Extract the (x, y) coordinate from the center of the cell holding the provided text.  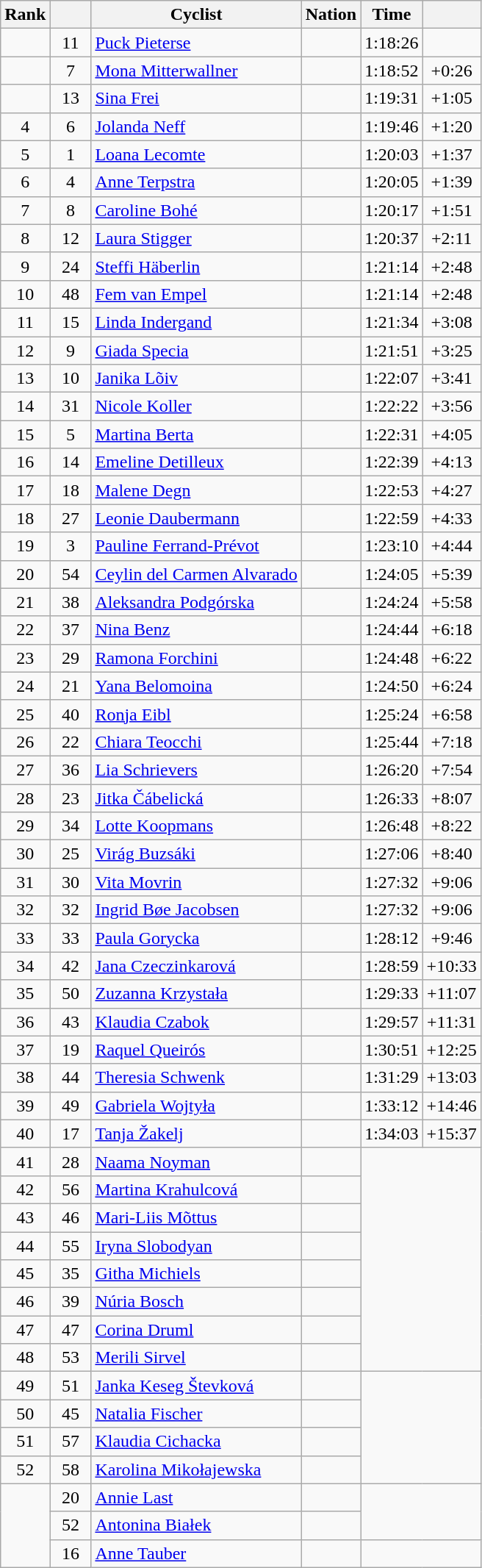
Loana Lecomte (196, 154)
+4:27 (451, 490)
Jitka Čábelická (196, 798)
Puck Pieterse (196, 43)
Raquel Queirós (196, 1050)
1:24:44 (392, 630)
Caroline Bohé (196, 210)
Núria Bosch (196, 1302)
1:31:29 (392, 1078)
1:21:51 (392, 351)
1:24:24 (392, 602)
Rank (25, 15)
1:25:24 (392, 714)
Malene Degn (196, 490)
Fem van Empel (196, 294)
Paula Gorycka (196, 938)
1:22:07 (392, 379)
Ronja Eibl (196, 714)
Gabriela Wojtyła (196, 1106)
1:28:59 (392, 966)
Merili Sirvel (196, 1358)
1:28:12 (392, 938)
+8:22 (451, 826)
Iryna Slobodyan (196, 1246)
Anne Tauber (196, 1553)
Theresia Schwenk (196, 1078)
+1:51 (451, 210)
Martina Krahulcová (196, 1189)
Janka Keseg Števková (196, 1386)
+14:46 (451, 1106)
1:25:44 (392, 742)
+11:07 (451, 994)
Mona Mitterwallner (196, 71)
Naama Noyman (196, 1161)
+4:33 (451, 518)
+7:54 (451, 770)
Karolina Mikołajewska (196, 1469)
Lotte Koopmans (196, 826)
+1:05 (451, 99)
26 (25, 742)
Ramona Forchini (196, 658)
+3:56 (451, 407)
+4:44 (451, 546)
53 (71, 1358)
Klaudia Cichacka (196, 1442)
+6:22 (451, 658)
+0:26 (451, 71)
55 (71, 1246)
+10:33 (451, 966)
1:34:03 (392, 1134)
Aleksandra Podgórska (196, 602)
1:21:34 (392, 322)
+13:03 (451, 1078)
Cyclist (196, 15)
1:19:46 (392, 126)
1:24:50 (392, 686)
Martina Berta (196, 434)
1:20:03 (392, 154)
Tanja Žakelj (196, 1134)
1:33:12 (392, 1106)
57 (71, 1442)
Linda Indergand (196, 322)
+3:41 (451, 379)
56 (71, 1189)
1 (71, 154)
Zuzanna Krzystała (196, 994)
Yana Belomoina (196, 686)
58 (71, 1469)
1:26:33 (392, 798)
Lia Schrievers (196, 770)
+1:39 (451, 182)
1:20:37 (392, 238)
1:26:20 (392, 770)
1:19:31 (392, 99)
1:27:06 (392, 854)
+12:25 (451, 1050)
1:22:59 (392, 518)
Sina Frei (196, 99)
Antonina Białek (196, 1525)
Nation (331, 15)
+1:20 (451, 126)
1:18:52 (392, 71)
1:30:51 (392, 1050)
Giada Specia (196, 351)
Ingrid Bøe Jacobsen (196, 910)
1:24:48 (392, 658)
Natalia Fischer (196, 1414)
Pauline Ferrand-Prévot (196, 546)
41 (25, 1161)
Klaudia Czabok (196, 1022)
Laura Stigger (196, 238)
1:18:26 (392, 43)
1:22:39 (392, 462)
+3:08 (451, 322)
+6:18 (451, 630)
1:29:33 (392, 994)
Emeline Detilleux (196, 462)
1:26:48 (392, 826)
Jana Czeczinkarová (196, 966)
+2:11 (451, 238)
+9:46 (451, 938)
1:29:57 (392, 1022)
Vita Movrin (196, 882)
+4:13 (451, 462)
Chiara Teocchi (196, 742)
Virág Buzsáki (196, 854)
54 (71, 574)
1:22:53 (392, 490)
Jolanda Neff (196, 126)
Janika Lõiv (196, 379)
3 (71, 546)
1:24:05 (392, 574)
+5:39 (451, 574)
+7:18 (451, 742)
+8:40 (451, 854)
1:23:10 (392, 546)
1:22:31 (392, 434)
+6:58 (451, 714)
Annie Last (196, 1497)
Mari-Liis Mõttus (196, 1217)
+3:25 (451, 351)
Time (392, 15)
+4:05 (451, 434)
+5:58 (451, 602)
Corina Druml (196, 1330)
+6:24 (451, 686)
1:20:17 (392, 210)
Nina Benz (196, 630)
Nicole Koller (196, 407)
+11:31 (451, 1022)
+8:07 (451, 798)
+1:37 (451, 154)
Ceylin del Carmen Alvarado (196, 574)
1:20:05 (392, 182)
Leonie Daubermann (196, 518)
Steffi Häberlin (196, 266)
+15:37 (451, 1134)
1:22:22 (392, 407)
Githa Michiels (196, 1274)
Anne Terpstra (196, 182)
